Search for the cell housing the specified text and yield its (x, y) center coordinate. 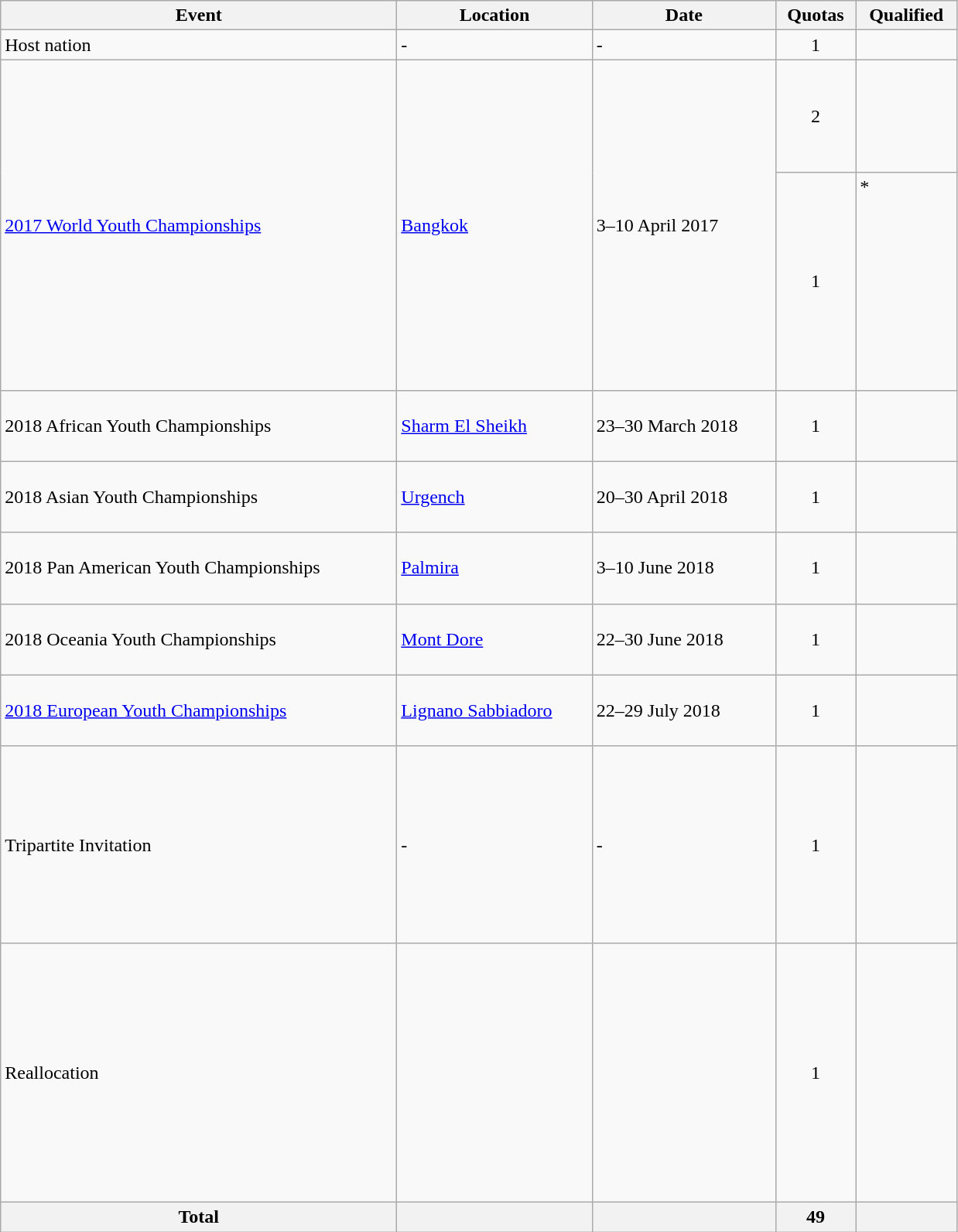
2018 Oceania Youth Championships (199, 639)
2 (816, 116)
Quotas (816, 15)
Location (495, 15)
20–30 April 2018 (684, 497)
Host nation (199, 45)
Event (199, 15)
2018 Pan American Youth Championships (199, 568)
Mont Dore (495, 639)
Bangkok (495, 224)
Lignano Sabbiadoro (495, 710)
2018 Asian Youth Championships (199, 497)
2017 World Youth Championships (199, 224)
2018 African Youth Championships (199, 426)
3–10 June 2018 (684, 568)
Palmira (495, 568)
22–29 July 2018 (684, 710)
Date (684, 15)
* (907, 282)
Tripartite Invitation (199, 844)
Urgench (495, 497)
Total (199, 1217)
22–30 June 2018 (684, 639)
2018 European Youth Championships (199, 710)
Qualified (907, 15)
23–30 March 2018 (684, 426)
Sharm El Sheikh (495, 426)
49 (816, 1217)
Reallocation (199, 1073)
3–10 April 2017 (684, 224)
